Find where the given text appears and provide that cell's center as (x, y) coordinate. 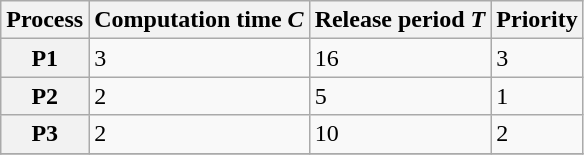
Computation time C (199, 20)
P1 (45, 58)
Release period T (400, 20)
10 (400, 134)
Process (45, 20)
16 (400, 58)
1 (537, 96)
P3 (45, 134)
5 (400, 96)
P2 (45, 96)
Priority (537, 20)
